Identify which cell holds the provided text, then report its [x, y] central coordinate. 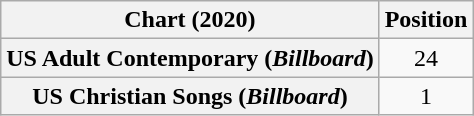
Chart (2020) [190, 20]
1 [426, 96]
US Adult Contemporary (Billboard) [190, 58]
Position [426, 20]
US Christian Songs (Billboard) [190, 96]
24 [426, 58]
